Search for the cell housing the specified text and yield its (X, Y) center coordinate. 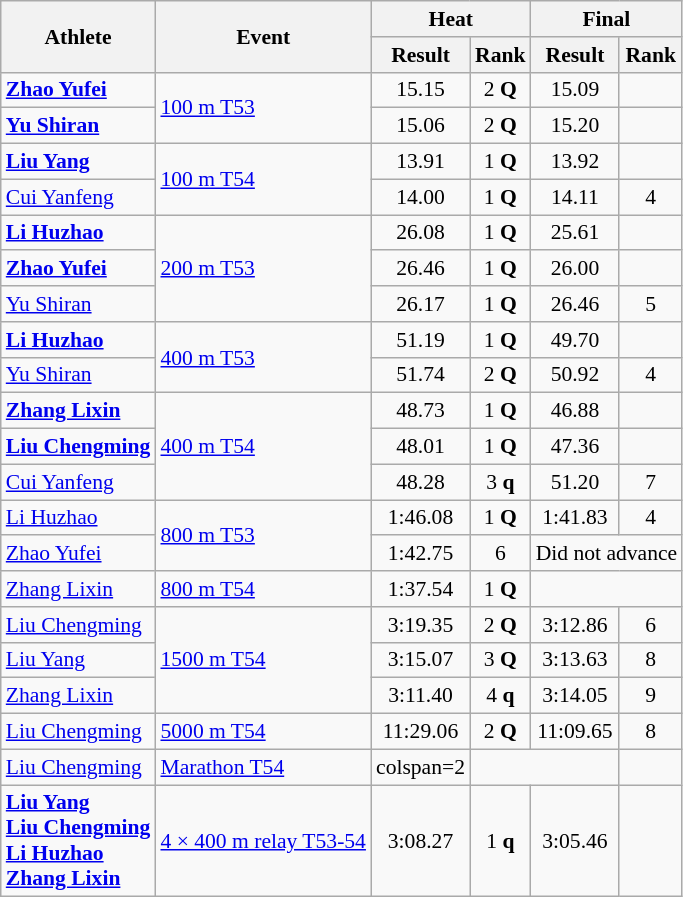
25.61 (576, 233)
4 q (500, 696)
3:14.05 (576, 696)
1500 m T54 (263, 660)
800 m T54 (263, 589)
51.19 (420, 340)
Liu YangLiu ChengmingLi HuzhaoZhang Lixin (78, 841)
15.20 (576, 126)
3 q (500, 482)
3 Q (500, 660)
14.11 (576, 197)
100 m T54 (263, 180)
800 m T53 (263, 536)
Event (263, 36)
7 (650, 482)
3:13.63 (576, 660)
48.73 (420, 411)
11:09.65 (576, 732)
200 m T53 (263, 268)
1:37.54 (420, 589)
48.28 (420, 482)
Athlete (78, 36)
Heat (451, 19)
14.00 (420, 197)
26.08 (420, 233)
1:46.08 (420, 518)
5 (650, 304)
15.09 (576, 90)
400 m T53 (263, 358)
Did not advance (607, 554)
49.70 (576, 340)
13.92 (576, 162)
3:05.46 (576, 841)
9 (650, 696)
26.00 (576, 269)
26.17 (420, 304)
50.92 (576, 375)
15.06 (420, 126)
13.91 (420, 162)
100 m T53 (263, 108)
400 m T54 (263, 446)
colspan=2 (420, 767)
3:11.40 (420, 696)
3:15.07 (420, 660)
48.01 (420, 447)
11:29.06 (420, 732)
5000 m T54 (263, 732)
3:12.86 (576, 625)
Final (607, 19)
51.20 (576, 482)
1 q (500, 841)
1:41.83 (576, 518)
3:19.35 (420, 625)
15.15 (420, 90)
47.36 (576, 447)
51.74 (420, 375)
4 × 400 m relay T53-54 (263, 841)
3:08.27 (420, 841)
Marathon T54 (263, 767)
1:42.75 (420, 554)
46.88 (576, 411)
